Find where the given text appears and provide that cell's center as [X, Y] coordinate. 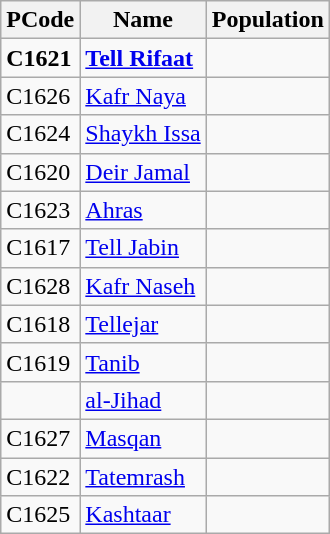
Shaykh Issa [143, 134]
Population [268, 20]
C1621 [40, 58]
Tell Rifaat [143, 58]
Tell Jabin [143, 248]
Masqan [143, 438]
C1624 [40, 134]
C1619 [40, 362]
al-Jihad [143, 400]
C1623 [40, 210]
C1622 [40, 477]
C1628 [40, 286]
Tanib [143, 362]
Deir Jamal [143, 172]
C1618 [40, 324]
C1625 [40, 515]
Tatemrash [143, 477]
Kafr Naya [143, 96]
Ahras [143, 210]
C1626 [40, 96]
C1617 [40, 248]
PCode [40, 20]
Kafr Naseh [143, 286]
Name [143, 20]
Tellejar [143, 324]
Kashtaar [143, 515]
C1620 [40, 172]
C1627 [40, 438]
